Provide the [x, y] coordinate of the cell's center where the given text is located.  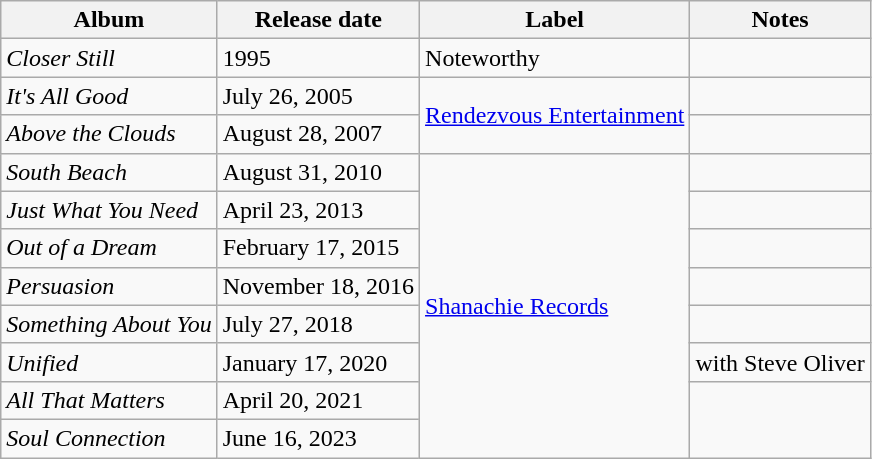
Noteworthy [555, 58]
Rendezvous Entertainment [555, 115]
with Steve Oliver [780, 362]
November 18, 2016 [318, 286]
July 26, 2005 [318, 96]
Label [555, 20]
Persuasion [109, 286]
South Beach [109, 172]
August 28, 2007 [318, 134]
Soul Connection [109, 438]
January 17, 2020 [318, 362]
February 17, 2015 [318, 248]
1995 [318, 58]
August 31, 2010 [318, 172]
June 16, 2023 [318, 438]
Closer Still [109, 58]
Out of a Dream [109, 248]
April 23, 2013 [318, 210]
Shanachie Records [555, 305]
Above the Clouds [109, 134]
Album [109, 20]
Release date [318, 20]
All That Matters [109, 400]
Something About You [109, 324]
Notes [780, 20]
April 20, 2021 [318, 400]
Just What You Need [109, 210]
July 27, 2018 [318, 324]
It's All Good [109, 96]
Unified [109, 362]
